Scan for the cell matching the given text and deliver its [X, Y] coordinate at center. 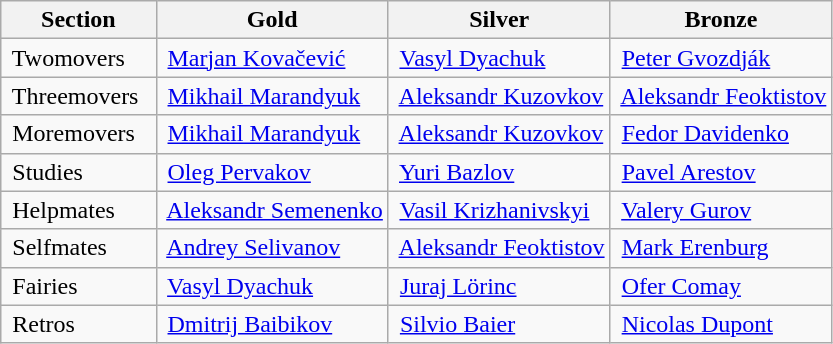
Pavel Arestov [721, 172]
Helpmates [78, 210]
Oleg Pervakov [272, 172]
Gold [272, 20]
Ofer Comay [721, 286]
Dmitrij Baibikov [272, 324]
Fedor Davidenko [721, 134]
Retros [78, 324]
Selfmates [78, 248]
Moremovers [78, 134]
Nicolas Dupont [721, 324]
Juraj Lörinc [499, 286]
Aleksandr Semenenko [272, 210]
Fairies [78, 286]
Section [78, 20]
Bronze [721, 20]
Valery Gurov [721, 210]
Silvio Baier [499, 324]
Mark Erenburg [721, 248]
Yuri Bazlov [499, 172]
Marjan Kovačević [272, 58]
Vasil Krizhanivskyi [499, 210]
Threemovers [78, 96]
Twomovers [78, 58]
Studies [78, 172]
Andrey Selivanov [272, 248]
Silver [499, 20]
Peter Gvozdják [721, 58]
